Scan for the cell matching the given text and deliver its (x, y) coordinate at center. 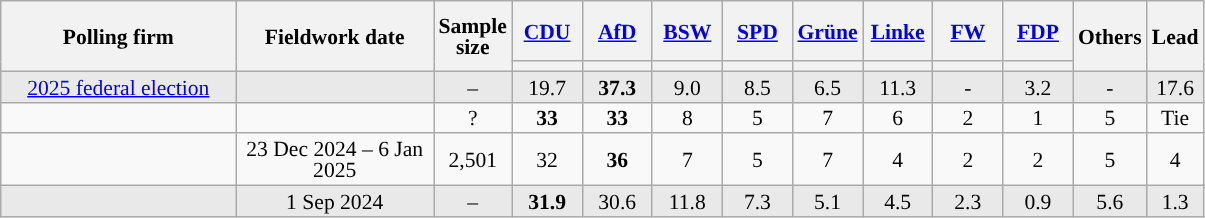
11.3 (898, 86)
Others (1110, 36)
11.8 (687, 202)
3.2 (1038, 86)
6.5 (827, 86)
8.5 (757, 86)
23 Dec 2024 – 6 Jan 2025 (335, 160)
8 (687, 118)
Grüne (827, 31)
2.3 (968, 202)
Fieldwork date (335, 36)
0.9 (1038, 202)
CDU (547, 31)
6 (898, 118)
9.0 (687, 86)
1.3 (1176, 202)
FW (968, 31)
Lead (1176, 36)
7.3 (757, 202)
BSW (687, 31)
31.9 (547, 202)
19.7 (547, 86)
1 (1038, 118)
AfD (617, 31)
36 (617, 160)
Linke (898, 31)
Polling firm (118, 36)
1 Sep 2024 (335, 202)
2025 federal election (118, 86)
30.6 (617, 202)
? (473, 118)
37.3 (617, 86)
FDP (1038, 31)
Tie (1176, 118)
5.6 (1110, 202)
5.1 (827, 202)
SPD (757, 31)
2,501 (473, 160)
4.5 (898, 202)
Samplesize (473, 36)
17.6 (1176, 86)
32 (547, 160)
